Scan for the cell matching the given text and deliver its (x, y) coordinate at center. 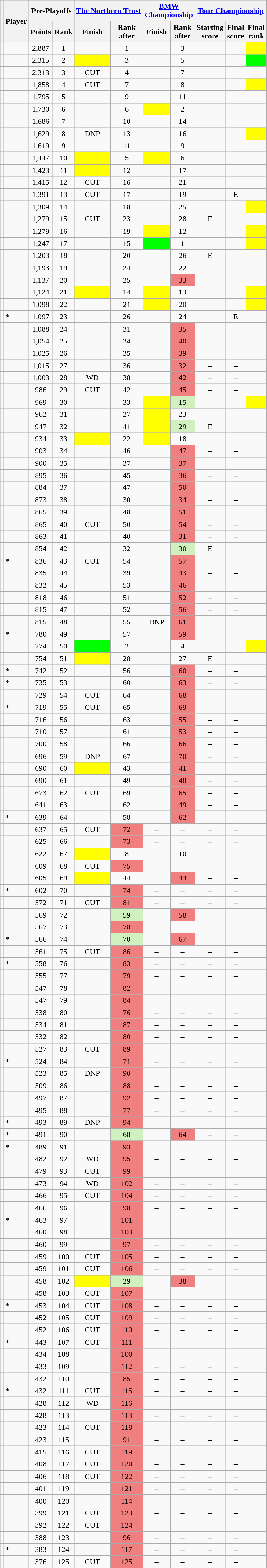
406 (41, 1476)
602 (41, 890)
836 (41, 561)
Points (41, 31)
Finalscore (236, 31)
903 (41, 451)
443 (41, 1342)
696 (41, 756)
566 (41, 939)
832 (41, 585)
392 (41, 1525)
605 (41, 878)
434 (41, 1354)
1,124 (41, 292)
523 (41, 1073)
489 (41, 1147)
415 (41, 1452)
639 (41, 817)
1,309 (41, 207)
400 (41, 1501)
625 (41, 842)
780 (41, 634)
509 (41, 1086)
524 (41, 1061)
622 (41, 854)
538 (41, 1013)
1,730 (41, 109)
Rank (63, 31)
1,447 (41, 158)
376 (41, 1562)
854 (41, 548)
641 (41, 805)
491 (41, 1134)
947 (41, 427)
479 (41, 1171)
1,391 (41, 195)
453 (41, 1305)
532 (41, 1037)
Tour Championship (231, 11)
495 (41, 1110)
482 (41, 1159)
986 (41, 390)
1,203 (41, 256)
567 (41, 927)
1,858 (41, 85)
1,003 (41, 378)
1,097 (41, 317)
1,619 (41, 146)
700 (41, 744)
637 (41, 829)
729 (41, 695)
388 (41, 1537)
399 (41, 1513)
558 (41, 964)
569 (41, 915)
Pre-Playoffs (52, 11)
473 (41, 1183)
497 (41, 1098)
1,137 (41, 280)
527 (41, 1049)
735 (41, 683)
1,629 (41, 133)
The Northern Trust (109, 11)
555 (41, 976)
493 (41, 1122)
572 (41, 903)
2,887 (41, 48)
673 (41, 793)
1,015 (41, 365)
561 (41, 952)
Player (16, 21)
1,686 (41, 121)
1,415 (41, 182)
884 (41, 487)
534 (41, 1025)
433 (41, 1367)
719 (41, 707)
835 (41, 573)
BMWChampionship (169, 11)
774 (41, 646)
962 (41, 414)
1,098 (41, 304)
2,313 (41, 72)
863 (41, 536)
1,247 (41, 243)
754 (41, 658)
2,315 (41, 60)
401 (41, 1488)
873 (41, 500)
1,423 (41, 170)
408 (41, 1464)
609 (41, 866)
716 (41, 719)
Startingscore (210, 31)
900 (41, 463)
Finalrank (256, 31)
969 (41, 402)
895 (41, 475)
742 (41, 671)
463 (41, 1220)
934 (41, 439)
383 (41, 1550)
710 (41, 732)
818 (41, 598)
1,795 (41, 97)
1,193 (41, 268)
1,025 (41, 353)
1,088 (41, 329)
1,054 (41, 341)
